For the text-containing cell, return its midpoint in [x, y] coordinate format. 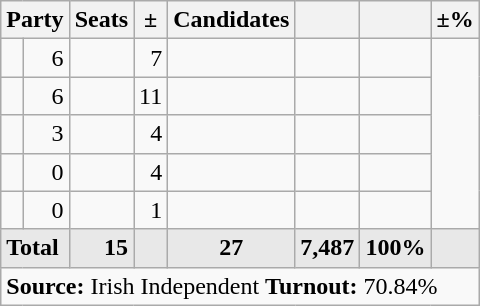
Total [35, 248]
100% [396, 248]
1 [151, 210]
Seats [101, 20]
15 [101, 248]
Source: Irish Independent Turnout: 70.84% [240, 286]
7,487 [328, 248]
Party [35, 20]
±% [455, 20]
± [151, 20]
7 [151, 58]
Candidates [232, 20]
11 [151, 96]
3 [46, 134]
27 [232, 248]
